Provide the (x, y) coordinate of the cell's center where the given text is located.  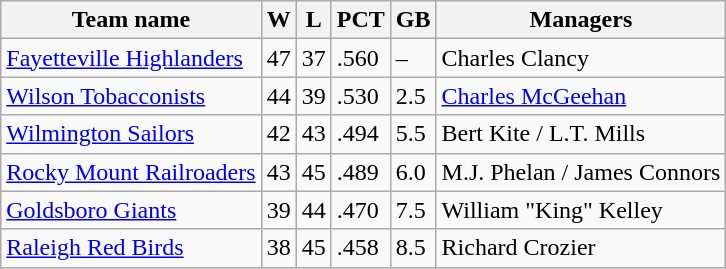
38 (278, 248)
7.5 (413, 210)
.494 (360, 134)
42 (278, 134)
Bert Kite / L.T. Mills (581, 134)
Charles Clancy (581, 58)
2.5 (413, 96)
.530 (360, 96)
47 (278, 58)
.560 (360, 58)
Charles McGeehan (581, 96)
5.5 (413, 134)
Wilson Tobacconists (131, 96)
Managers (581, 20)
.458 (360, 248)
M.J. Phelan / James Connors (581, 172)
.470 (360, 210)
Wilmington Sailors (131, 134)
6.0 (413, 172)
Team name (131, 20)
William "King" Kelley (581, 210)
Rocky Mount Railroaders (131, 172)
8.5 (413, 248)
Richard Crozier (581, 248)
Fayetteville Highlanders (131, 58)
Raleigh Red Birds (131, 248)
GB (413, 20)
L (314, 20)
PCT (360, 20)
.489 (360, 172)
– (413, 58)
37 (314, 58)
W (278, 20)
Goldsboro Giants (131, 210)
